Return the [X, Y] coordinate for the center point of the cell that contains the specified text.  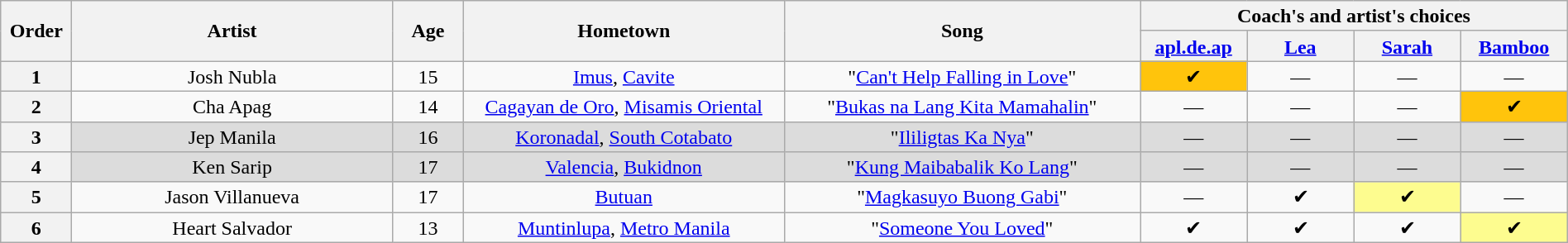
Cha Apag [232, 106]
Lea [1300, 46]
"Someone You Loved" [963, 228]
15 [428, 76]
Artist [232, 31]
Sarah [1408, 46]
2 [36, 106]
6 [36, 228]
"Ililigtas Ka Nya" [963, 137]
Age [428, 31]
Imus, Cavite [624, 76]
Hometown [624, 31]
Jason Villanueva [232, 197]
5 [36, 197]
Heart Salvador [232, 228]
1 [36, 76]
16 [428, 137]
Butuan [624, 197]
apl.de.ap [1194, 46]
"Bukas na Lang Kita Mamahalin" [963, 106]
Muntinlupa, Metro Manila [624, 228]
Koronadal, South Cotabato [624, 137]
3 [36, 137]
Order [36, 31]
Coach's and artist's choices [1355, 17]
Ken Sarip [232, 167]
14 [428, 106]
Bamboo [1513, 46]
Josh Nubla [232, 76]
"Can't Help Falling in Love" [963, 76]
4 [36, 167]
Song [963, 31]
Valencia, Bukidnon [624, 167]
Cagayan de Oro, Misamis Oriental [624, 106]
Jep Manila [232, 137]
13 [428, 228]
"Kung Maibabalik Ko Lang" [963, 167]
"Magkasuyo Buong Gabi" [963, 197]
